Detect which cell encompasses the target text, then output its (X, Y) center coordinate. 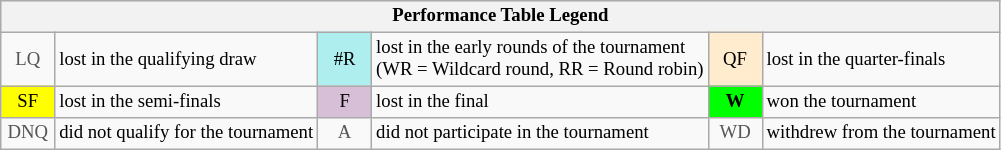
W (735, 102)
lost in the quarter-finals (881, 60)
lost in the qualifying draw (186, 60)
SF (28, 102)
#R (345, 60)
DNQ (28, 134)
did not qualify for the tournament (186, 134)
WD (735, 134)
QF (735, 60)
lost in the final (540, 102)
Performance Table Legend (500, 16)
F (345, 102)
A (345, 134)
won the tournament (881, 102)
withdrew from the tournament (881, 134)
did not participate in the tournament (540, 134)
lost in the early rounds of the tournament(WR = Wildcard round, RR = Round robin) (540, 60)
LQ (28, 60)
lost in the semi-finals (186, 102)
